Detect which cell encompasses the target text, then output its (X, Y) center coordinate. 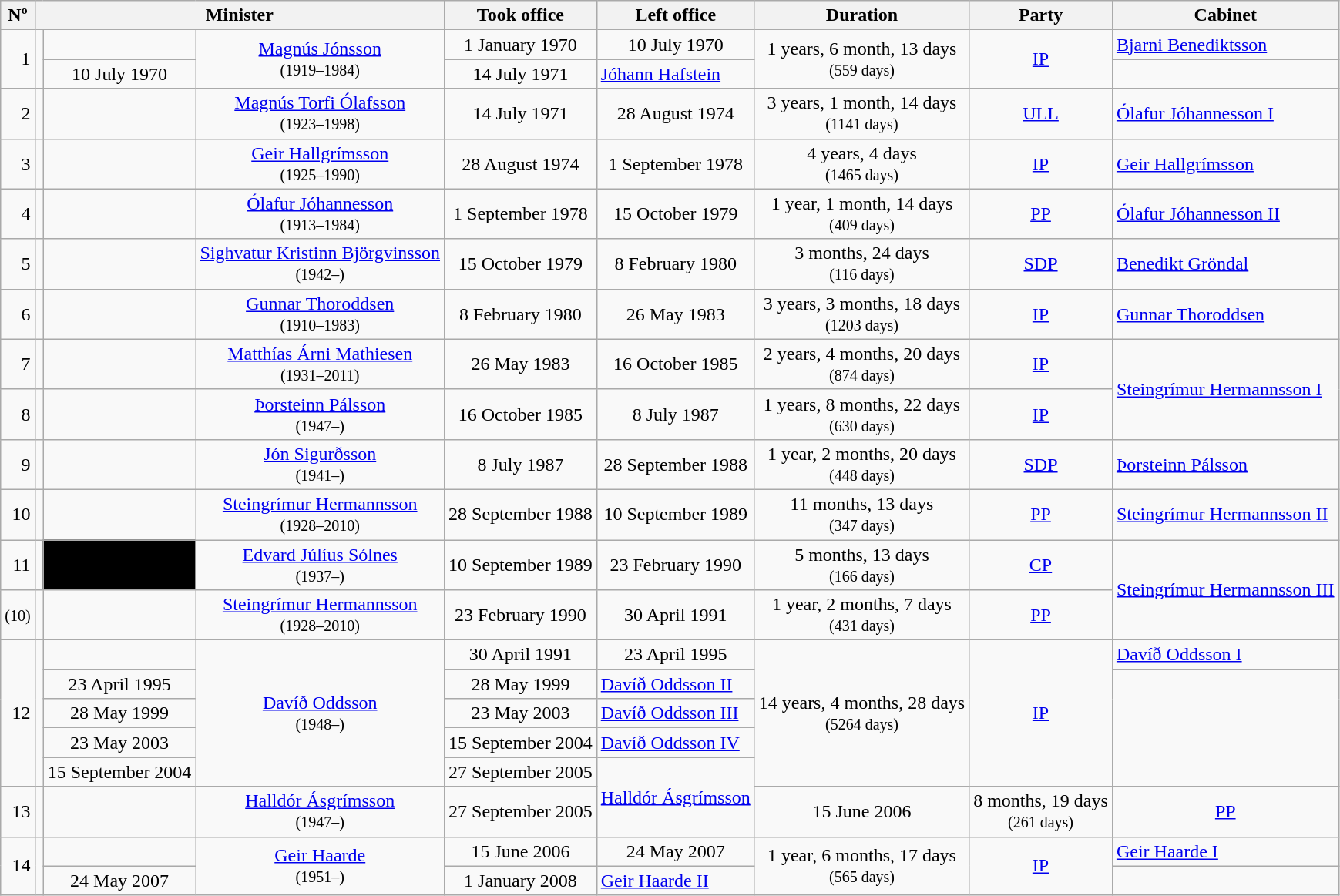
Matthías Árni Mathiesen(1931–2011) (321, 364)
1 year, 1 month, 14 days(409 days) (861, 214)
14 (18, 866)
1 years, 6 month, 13 days(559 days) (861, 59)
Took office (521, 15)
Þorsteinn Pálsson(1947–) (321, 414)
Sighvatur Kristinn Björgvinsson(1942–) (321, 263)
5 months, 13 days(166 days) (861, 564)
7 (18, 364)
Geir Haarde II (675, 881)
Steingrímur Hermannsson II (1225, 515)
1 January 2008 (521, 881)
Duration (861, 15)
CP (1041, 564)
9 (18, 464)
1 year, 6 months, 17 days(565 days) (861, 866)
8 months, 19 days(261 days) (1041, 812)
1 years, 8 months, 22 days(630 days) (861, 414)
Geir Haarde I (1225, 851)
Jóhann Hafstein (675, 74)
8 (18, 414)
Davíð Oddsson III (675, 713)
3 years, 3 months, 18 days(1203 days) (861, 314)
1 (18, 59)
Jón Sigurðsson(1941–) (321, 464)
Gunnar Thoroddsen(1910–1983) (321, 314)
Steingrímur Hermannsson I (1225, 389)
Davíð Oddsson I (1225, 655)
(10) (18, 615)
Edvard Júlíus Sólnes(1937–) (321, 564)
3 years, 1 month, 14 days(1141 days) (861, 114)
Davíð Oddsson II (675, 684)
Davíð Oddsson IV (675, 743)
Geir Hallgrímsson (1225, 163)
4 (18, 214)
11 (18, 564)
Magnús Torfi Ólafsson(1923–1998) (321, 114)
Ólafur Jóhannesson I (1225, 114)
2 years, 4 months, 20 days(874 days) (861, 364)
Minister (239, 15)
Geir Haarde(1951–) (321, 866)
Halldór Ásgrímsson(1947–) (321, 812)
3 months, 24 days(116 days) (861, 263)
14 years, 4 months, 28 days(5264 days) (861, 713)
13 (18, 812)
10 (18, 515)
Cabinet (1225, 15)
Ólafur Jóhannesson(1913–1984) (321, 214)
3 (18, 163)
Davíð Oddsson(1948–) (321, 713)
Nº (18, 15)
2 (18, 114)
Geir Hallgrímsson(1925–1990) (321, 163)
Halldór Ásgrímsson (675, 797)
4 years, 4 days(1465 days) (861, 163)
ULL (1041, 114)
Gunnar Thoroddsen (1225, 314)
1 year, 2 months, 7 days(431 days) (861, 615)
1 year, 2 months, 20 days(448 days) (861, 464)
6 (18, 314)
Benedikt Gröndal (1225, 263)
5 (18, 263)
1 January 1970 (521, 45)
Steingrímur Hermannsson III (1225, 589)
Magnús Jónsson(1919–1984) (321, 59)
Ólafur Jóhannesson II (1225, 214)
12 (18, 713)
Left office (675, 15)
Bjarni Benediktsson (1225, 45)
11 months, 13 days(347 days) (861, 515)
Þorsteinn Pálsson (1225, 464)
Party (1041, 15)
